Search for the cell housing the specified text and yield its (X, Y) center coordinate. 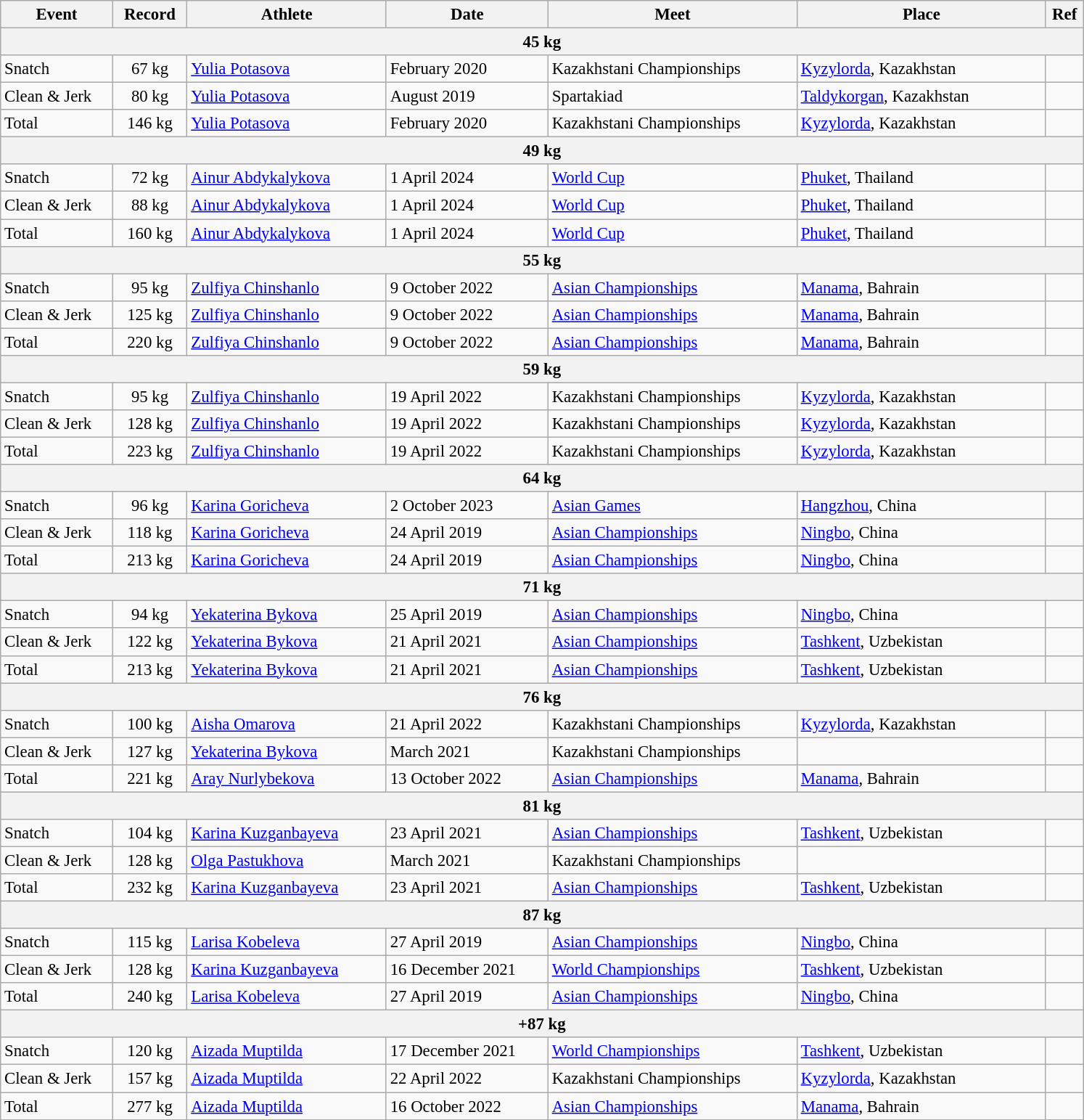
64 kg (542, 478)
Olga Pastukhova (287, 860)
55 kg (542, 260)
2 October 2023 (467, 506)
16 December 2021 (467, 970)
127 kg (149, 751)
76 kg (542, 697)
146 kg (149, 123)
Taldykorgan, Kazakhstan (921, 97)
17 December 2021 (467, 1052)
Date (467, 15)
118 kg (149, 533)
115 kg (149, 942)
220 kg (149, 342)
21 April 2022 (467, 724)
81 kg (542, 806)
Ref (1064, 15)
Athlete (287, 15)
277 kg (149, 1106)
Spartakiad (672, 97)
22 April 2022 (467, 1079)
Event (57, 15)
71 kg (542, 587)
Meet (672, 15)
80 kg (149, 97)
59 kg (542, 369)
96 kg (149, 506)
120 kg (149, 1052)
67 kg (149, 69)
125 kg (149, 314)
Asian Games (672, 506)
25 April 2019 (467, 615)
157 kg (149, 1079)
122 kg (149, 642)
45 kg (542, 42)
Record (149, 15)
Place (921, 15)
94 kg (149, 615)
Aray Nurlybekova (287, 779)
87 kg (542, 915)
240 kg (149, 997)
104 kg (149, 833)
232 kg (149, 888)
88 kg (149, 205)
Aisha Omarova (287, 724)
221 kg (149, 779)
13 October 2022 (467, 779)
16 October 2022 (467, 1106)
100 kg (149, 724)
223 kg (149, 451)
Hangzhou, China (921, 506)
49 kg (542, 151)
+87 kg (542, 1024)
August 2019 (467, 97)
160 kg (149, 233)
72 kg (149, 178)
